Return the [X, Y] coordinate for the center point of the cell that contains the specified text.  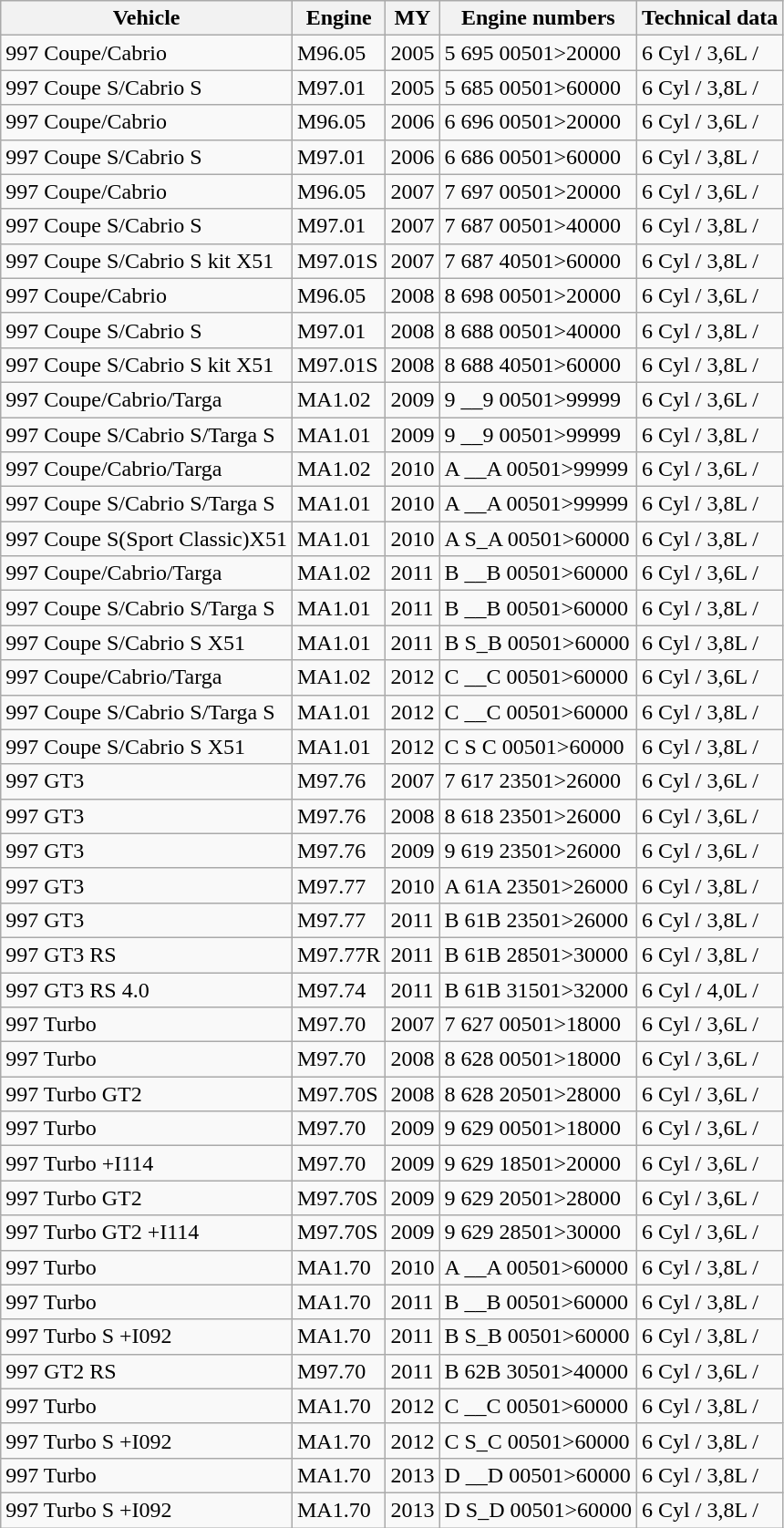
997 GT3 RS 4.0 [147, 989]
D S_D 00501>60000 [538, 1510]
Technical data [710, 18]
7 627 00501>18000 [538, 1025]
8 628 00501>18000 [538, 1059]
M97.77R [338, 955]
8 628 20501>28000 [538, 1094]
9 619 23501>26000 [538, 851]
A S_A 00501>60000 [538, 539]
7 697 00501>20000 [538, 191]
9 629 00501>18000 [538, 1129]
7 687 40501>60000 [538, 261]
9 629 18501>20000 [538, 1163]
997 GT2 RS [147, 1371]
8 688 00501>40000 [538, 330]
997 Turbo GT2 +I114 [147, 1233]
8 618 23501>26000 [538, 816]
D __D 00501>60000 [538, 1475]
Engine numbers [538, 18]
C S_C 00501>60000 [538, 1440]
MY [412, 18]
A 61A 23501>26000 [538, 885]
7 687 00501>40000 [538, 226]
Vehicle [147, 18]
B 61B 31501>32000 [538, 989]
M97.74 [338, 989]
997 Turbo +I114 [147, 1163]
7 617 23501>26000 [538, 781]
Engine [338, 18]
9 629 28501>30000 [538, 1233]
997 Coupe S(Sport Classic)X51 [147, 539]
6 686 00501>60000 [538, 157]
6 Cyl / 4,0L / [710, 989]
B 62B 30501>40000 [538, 1371]
997 GT3 RS [147, 955]
C S C 00501>60000 [538, 747]
5 695 00501>20000 [538, 53]
B 61B 28501>30000 [538, 955]
B 61B 23501>26000 [538, 920]
8 688 40501>60000 [538, 365]
9 629 20501>28000 [538, 1198]
8 698 00501>20000 [538, 295]
5 685 00501>60000 [538, 88]
6 696 00501>20000 [538, 122]
A __A 00501>60000 [538, 1267]
